Determine the [x, y] coordinate at the center of the cell enclosing the given text.  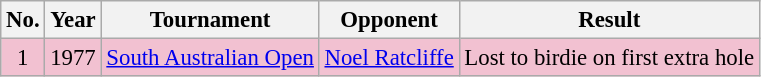
Result [609, 20]
Tournament [210, 20]
No. [23, 20]
South Australian Open [210, 58]
Lost to birdie on first extra hole [609, 58]
Noel Ratcliffe [389, 58]
1 [23, 58]
Opponent [389, 20]
1977 [73, 58]
Year [73, 20]
